Capture the cell that displays the provided text and extract its (X, Y) central coordinate. 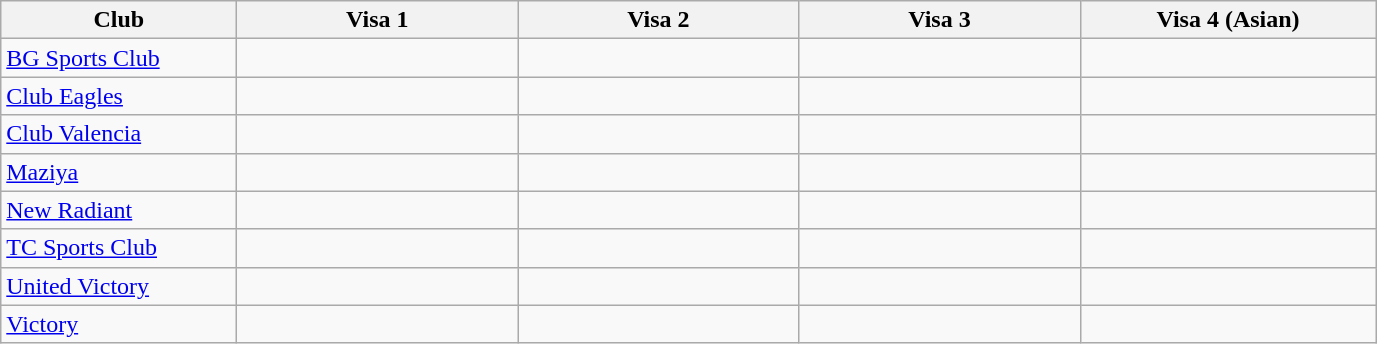
Visa 2 (658, 20)
New Radiant (119, 210)
Visa 3 (940, 20)
Maziya (119, 172)
Club Eagles (119, 96)
Visa 1 (378, 20)
Club Valencia (119, 134)
Victory (119, 324)
BG Sports Club (119, 58)
Club (119, 20)
TC Sports Club (119, 248)
Visa 4 (Asian) (1228, 20)
United Victory (119, 286)
